Capture the cell that displays the provided text and extract its [x, y] central coordinate. 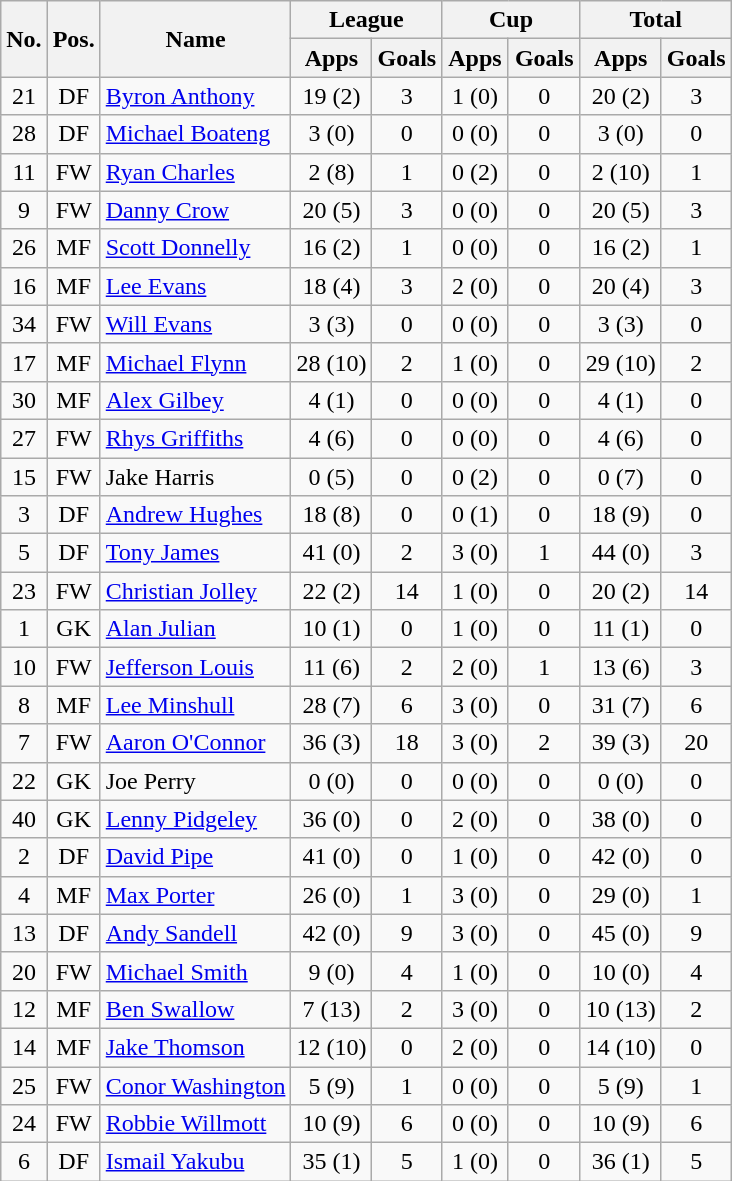
0 (5) [332, 477]
12 (10) [332, 1047]
21 [24, 96]
45 (0) [620, 933]
26 (0) [332, 895]
29 (10) [620, 362]
Alex Gilbey [196, 400]
15 [24, 477]
38 (0) [620, 819]
Conor Washington [196, 1085]
Rhys Griffiths [196, 438]
10 (1) [332, 629]
Max Porter [196, 895]
28 (7) [332, 705]
Robbie Willmott [196, 1124]
Jake Thomson [196, 1047]
Lenny Pidgeley [196, 819]
11 (1) [620, 629]
League [366, 20]
7 [24, 743]
Jake Harris [196, 477]
Name [196, 39]
0 (7) [620, 477]
22 (2) [332, 591]
26 [24, 248]
25 [24, 1085]
36 (3) [332, 743]
Michael Smith [196, 971]
Total [656, 20]
Joe Perry [196, 781]
Jefferson Louis [196, 667]
2 (8) [332, 172]
Lee Evans [196, 286]
28 [24, 134]
9 (0) [332, 971]
Tony James [196, 553]
7 (13) [332, 1009]
10 [24, 667]
11 [24, 172]
29 (0) [620, 895]
36 (0) [332, 819]
2 (10) [620, 172]
30 [24, 400]
Michael Boateng [196, 134]
40 [24, 819]
13 (6) [620, 667]
Will Evans [196, 324]
Byron Anthony [196, 96]
36 (1) [620, 1162]
17 [24, 362]
Ryan Charles [196, 172]
18 (9) [620, 515]
27 [24, 438]
28 (10) [332, 362]
Michael Flynn [196, 362]
Andrew Hughes [196, 515]
10 (13) [620, 1009]
David Pipe [196, 857]
23 [24, 591]
35 (1) [332, 1162]
22 [24, 781]
14 (10) [620, 1047]
39 (3) [620, 743]
Christian Jolley [196, 591]
20 (4) [620, 286]
18 (8) [332, 515]
Ismail Yakubu [196, 1162]
16 [24, 286]
Alan Julian [196, 629]
11 (6) [332, 667]
44 (0) [620, 553]
Cup [512, 20]
18 (4) [332, 286]
12 [24, 1009]
8 [24, 705]
No. [24, 39]
34 [24, 324]
Ben Swallow [196, 1009]
24 [24, 1124]
Pos. [74, 39]
31 (7) [620, 705]
Scott Donnelly [196, 248]
19 (2) [332, 96]
0 (1) [476, 515]
Lee Minshull [196, 705]
Andy Sandell [196, 933]
Danny Crow [196, 210]
Aaron O'Connor [196, 743]
13 [24, 933]
10 (0) [620, 971]
18 [407, 743]
